Return the [x, y] coordinate for the center point of the cell that contains the specified text.  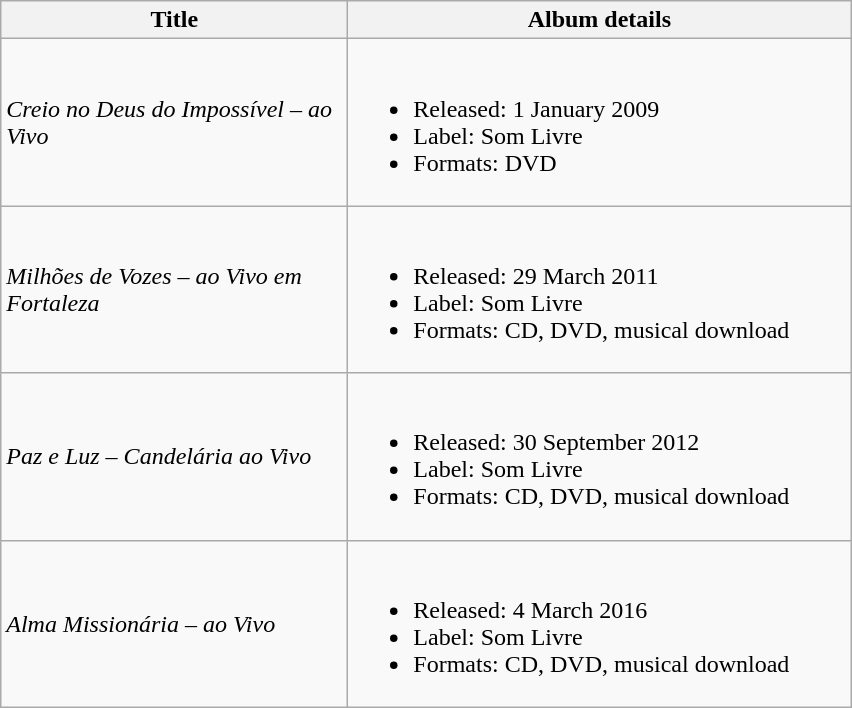
Title [174, 20]
Album details [600, 20]
Released: 4 March 2016Label: Som LivreFormats: CD, DVD, musical download [600, 624]
Alma Missionária – ao Vivo [174, 624]
Creio no Deus do Impossível – ao Vivo [174, 122]
Paz e Luz – Candelária ao Vivo [174, 456]
Released: 1 January 2009Label: Som LivreFormats: DVD [600, 122]
Released: 29 March 2011Label: Som LivreFormats: CD, DVD, musical download [600, 290]
Released: 30 September 2012Label: Som LivreFormats: CD, DVD, musical download [600, 456]
Milhões de Vozes – ao Vivo em Fortaleza [174, 290]
